Locate the cell with the specified text and output its [x, y] center coordinate. 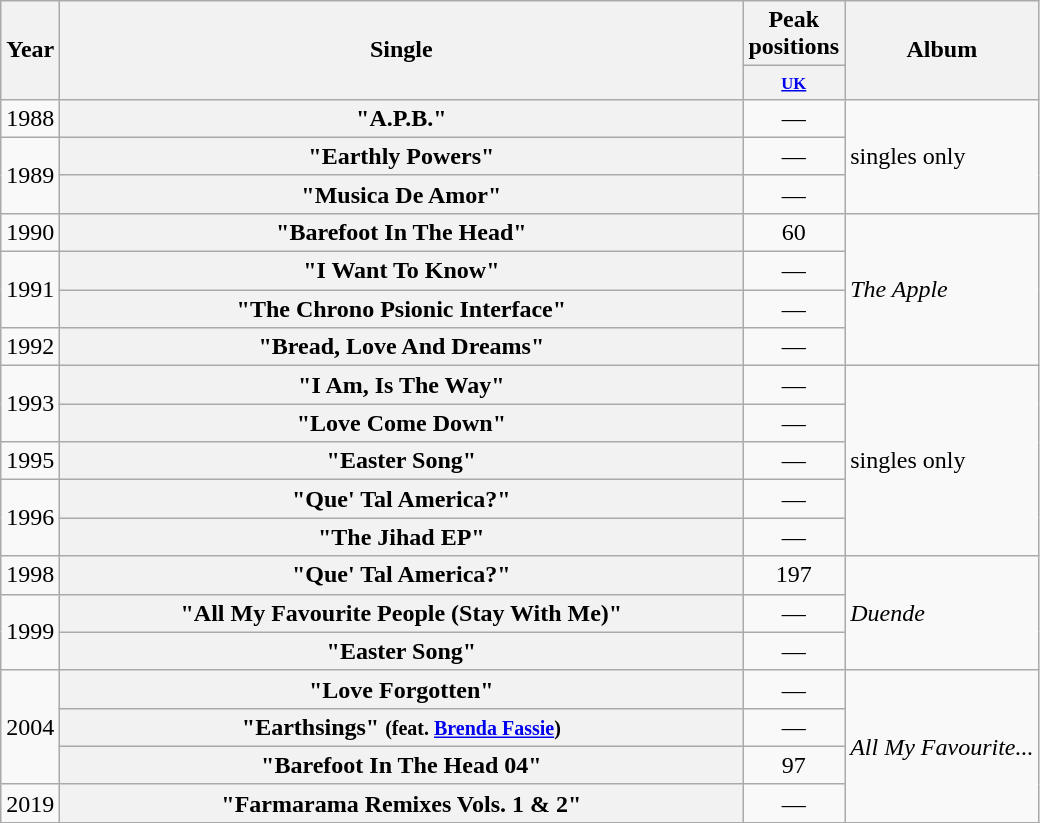
1996 [30, 518]
"A.P.B." [402, 118]
Duende [942, 613]
2004 [30, 727]
UK [794, 82]
"Love Come Down" [402, 423]
1999 [30, 632]
97 [794, 765]
"The Chrono Psionic Interface" [402, 309]
Single [402, 50]
1991 [30, 290]
"Musica De Amor" [402, 194]
Year [30, 50]
"All My Favourite People (Stay With Me)" [402, 613]
1992 [30, 347]
1993 [30, 404]
1988 [30, 118]
All My Favourite... [942, 746]
Album [942, 50]
1995 [30, 461]
1989 [30, 175]
"The Jihad EP" [402, 537]
"Barefoot In The Head" [402, 232]
"Earthsings" (feat. Brenda Fassie) [402, 727]
The Apple [942, 289]
Peak positions [794, 34]
"Farmarama Remixes Vols. 1 & 2" [402, 803]
"Love Forgotten" [402, 689]
2019 [30, 803]
60 [794, 232]
"I Am, Is The Way" [402, 385]
197 [794, 575]
"Barefoot In The Head 04" [402, 765]
1990 [30, 232]
"I Want To Know" [402, 271]
"Earthly Powers" [402, 156]
"Bread, Love And Dreams" [402, 347]
1998 [30, 575]
